Detect which cell encompasses the target text, then output its [X, Y] center coordinate. 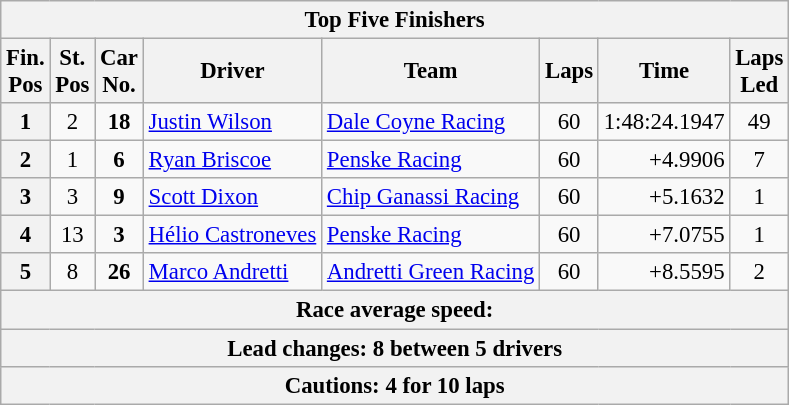
Chip Ganassi Racing [431, 197]
+7.0755 [664, 235]
1:48:24.1947 [664, 122]
18 [120, 122]
7 [760, 160]
9 [120, 197]
Justin Wilson [232, 122]
26 [120, 273]
Cautions: 4 for 10 laps [395, 385]
Top Five Finishers [395, 20]
6 [120, 160]
Marco Andretti [232, 273]
4 [26, 235]
St.Pos [72, 72]
Race average speed: [395, 310]
Driver [232, 72]
5 [26, 273]
Hélio Castroneves [232, 235]
+8.5595 [664, 273]
+4.9906 [664, 160]
+5.1632 [664, 197]
13 [72, 235]
8 [72, 273]
Time [664, 72]
Andretti Green Racing [431, 273]
CarNo. [120, 72]
Ryan Briscoe [232, 160]
Fin.Pos [26, 72]
Team [431, 72]
Lead changes: 8 between 5 drivers [395, 348]
Dale Coyne Racing [431, 122]
LapsLed [760, 72]
Laps [570, 72]
Scott Dixon [232, 197]
49 [760, 122]
